Determine the (X, Y) coordinate at the center of the cell enclosing the given text.  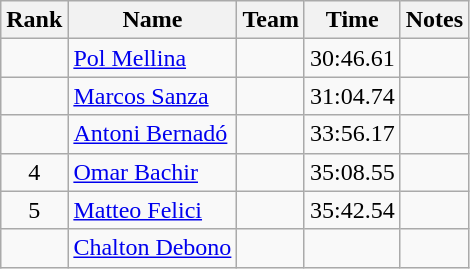
Name (152, 20)
35:08.55 (352, 172)
Pol Mellina (152, 58)
Antoni Bernadó (152, 134)
Marcos Sanza (152, 96)
Chalton Debono (152, 248)
Omar Bachir (152, 172)
35:42.54 (352, 210)
5 (34, 210)
Notes (434, 20)
Rank (34, 20)
Team (271, 20)
4 (34, 172)
31:04.74 (352, 96)
33:56.17 (352, 134)
30:46.61 (352, 58)
Matteo Felici (152, 210)
Time (352, 20)
